Identify which cell holds the provided text, then report its [X, Y] central coordinate. 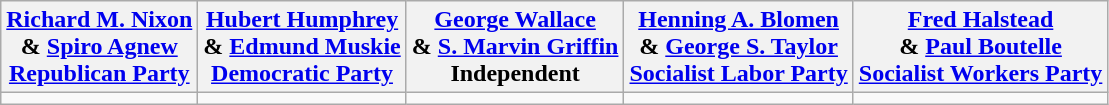
Hubert Humphrey & Edmund MuskieDemocratic Party [302, 47]
Henning A. Blomen & George S. TaylorSocialist Labor Party [738, 47]
Fred Halstead & Paul BoutelleSocialist Workers Party [980, 47]
George Wallace & S. Marvin GriffinIndependent [515, 47]
Richard M. Nixon & Spiro AgnewRepublican Party [100, 47]
